Scan for the cell matching the given text and deliver its [x, y] coordinate at center. 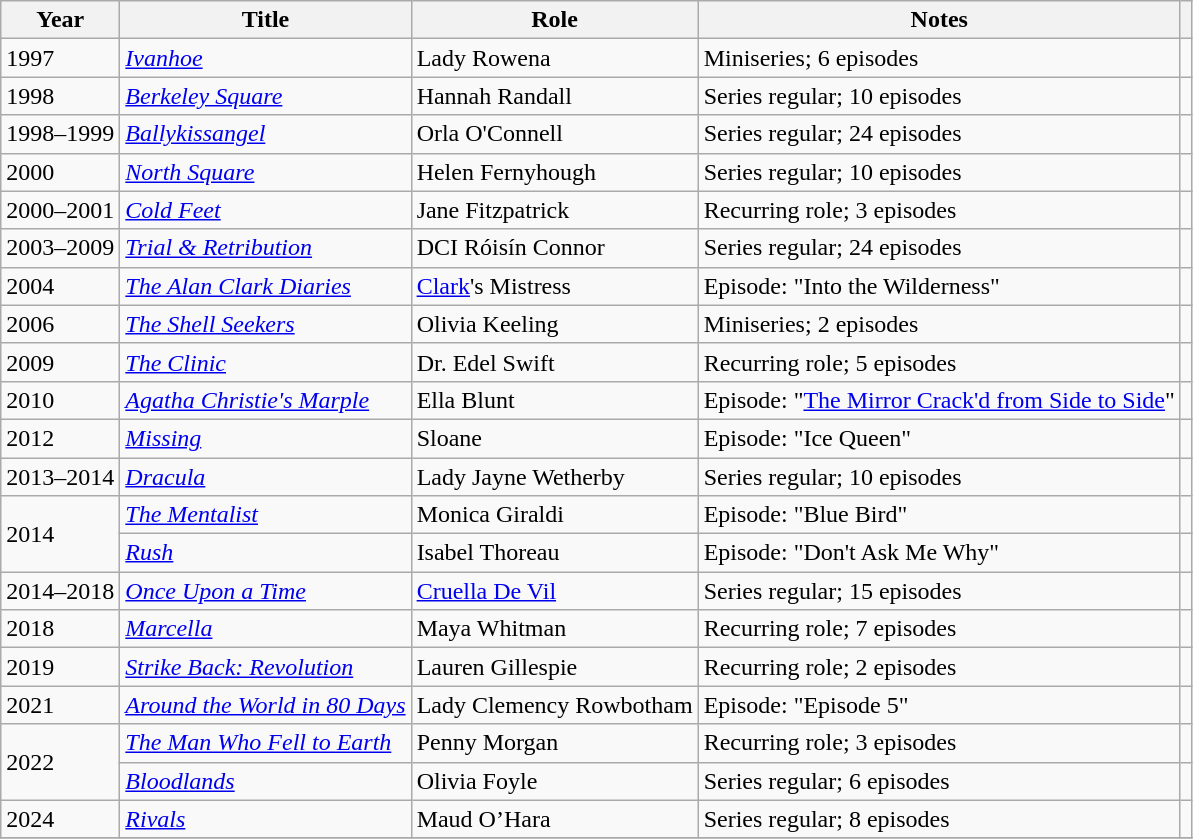
2010 [60, 400]
Ella Blunt [554, 400]
Orla O'Connell [554, 134]
North Square [266, 172]
Jane Fitzpatrick [554, 210]
1998–1999 [60, 134]
Episode: "Episode 5" [939, 705]
Role [554, 20]
Sloane [554, 438]
Episode: "Don't Ask Me Why" [939, 553]
Hannah Randall [554, 96]
2014 [60, 534]
2000–2001 [60, 210]
Once Upon a Time [266, 591]
2012 [60, 438]
2009 [60, 362]
Recurring role; 7 episodes [939, 629]
Isabel Thoreau [554, 553]
Notes [939, 20]
Miniseries; 6 episodes [939, 58]
The Clinic [266, 362]
Series regular; 15 episodes [939, 591]
Berkeley Square [266, 96]
2024 [60, 819]
1998 [60, 96]
Series regular; 6 episodes [939, 781]
Olivia Foyle [554, 781]
2004 [60, 286]
2019 [60, 667]
Maud O’Hara [554, 819]
Ivanhoe [266, 58]
Agatha Christie's Marple [266, 400]
Strike Back: Revolution [266, 667]
Dr. Edel Swift [554, 362]
The Man Who Fell to Earth [266, 743]
DCI Róisín Connor [554, 248]
Bloodlands [266, 781]
Recurring role; 2 episodes [939, 667]
Ballykissangel [266, 134]
2000 [60, 172]
Lady Jayne Wetherby [554, 477]
Lady Rowena [554, 58]
Lady Clemency Rowbotham [554, 705]
Lauren Gillespie [554, 667]
Episode: "Ice Queen" [939, 438]
Olivia Keeling [554, 324]
2013–2014 [60, 477]
Rush [266, 553]
Recurring role; 5 episodes [939, 362]
The Alan Clark Diaries [266, 286]
Miniseries; 2 episodes [939, 324]
2014–2018 [60, 591]
Episode: "Blue Bird" [939, 515]
Title [266, 20]
2021 [60, 705]
Cruella De Vil [554, 591]
2018 [60, 629]
Episode: "Into the Wilderness" [939, 286]
Helen Fernyhough [554, 172]
1997 [60, 58]
Rivals [266, 819]
Around the World in 80 Days [266, 705]
Monica Giraldi [554, 515]
Episode: "The Mirror Crack'd from Side to Side" [939, 400]
Cold Feet [266, 210]
The Mentalist [266, 515]
Marcella [266, 629]
Maya Whitman [554, 629]
Penny Morgan [554, 743]
Trial & Retribution [266, 248]
2006 [60, 324]
Clark's Mistress [554, 286]
Series regular; 8 episodes [939, 819]
2003–2009 [60, 248]
2022 [60, 762]
The Shell Seekers [266, 324]
Dracula [266, 477]
Missing [266, 438]
Year [60, 20]
